For the text-containing cell, return its midpoint in [X, Y] coordinate format. 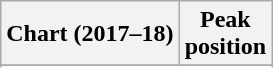
Chart (2017–18) [90, 34]
Peakposition [225, 34]
